Return the (X, Y) coordinate for the center point of the cell that contains the specified text.  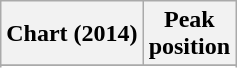
Chart (2014) (72, 34)
Peakposition (189, 34)
